Output the [x, y] coordinate of the center of the cell containing the given text.  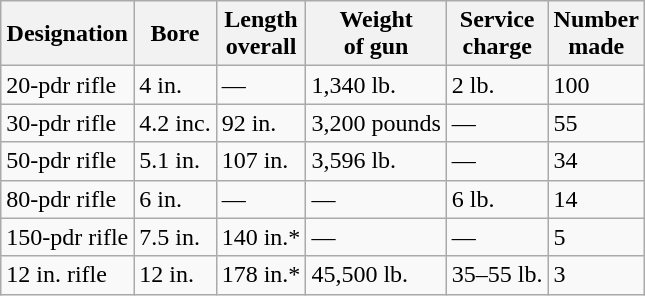
107 in. [261, 161]
Servicecharge [497, 34]
140 in.* [261, 237]
55 [596, 123]
5 [596, 237]
35–55 lb. [497, 275]
6 lb. [497, 199]
34 [596, 161]
Designation [68, 34]
3,200 pounds [376, 123]
6 in. [175, 199]
150-pdr rifle [68, 237]
80-pdr rifle [68, 199]
100 [596, 85]
30-pdr rifle [68, 123]
92 in. [261, 123]
14 [596, 199]
3 [596, 275]
4.2 inc. [175, 123]
45,500 lb. [376, 275]
20-pdr rifle [68, 85]
2 lb. [497, 85]
Bore [175, 34]
1,340 lb. [376, 85]
Lengthoverall [261, 34]
12 in. rifle [68, 275]
7.5 in. [175, 237]
Numbermade [596, 34]
Weightof gun [376, 34]
50-pdr rifle [68, 161]
4 in. [175, 85]
3,596 lb. [376, 161]
5.1 in. [175, 161]
178 in.* [261, 275]
12 in. [175, 275]
